Find where the given text appears and provide that cell's center as (x, y) coordinate. 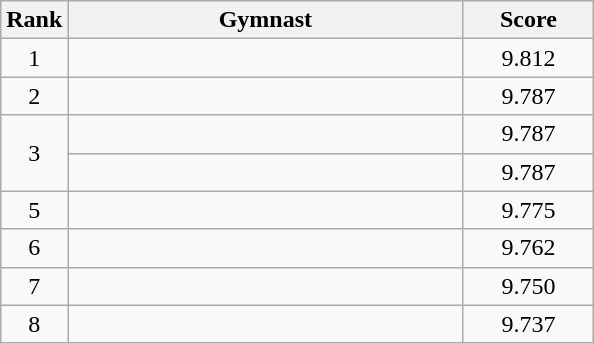
9.750 (528, 286)
6 (34, 248)
Gymnast (266, 20)
8 (34, 324)
7 (34, 286)
2 (34, 96)
3 (34, 153)
5 (34, 210)
Rank (34, 20)
9.812 (528, 58)
9.762 (528, 248)
Score (528, 20)
9.737 (528, 324)
9.775 (528, 210)
1 (34, 58)
